Determine the [X, Y] coordinate at the center of the cell enclosing the given text.  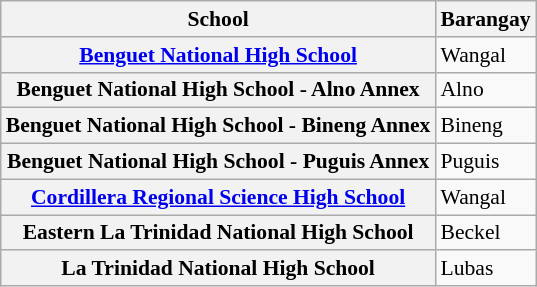
Benguet National High School - Alno Annex [218, 90]
Benguet National High School [218, 55]
Alno [485, 90]
School [218, 19]
Beckel [485, 233]
Benguet National High School - Puguis Annex [218, 162]
Barangay [485, 19]
Cordillera Regional Science High School [218, 197]
Eastern La Trinidad National High School [218, 233]
Bineng [485, 126]
Lubas [485, 269]
Benguet National High School - Bineng Annex [218, 126]
Puguis [485, 162]
La Trinidad National High School [218, 269]
